From the cell containing the given text, extract its center point as (X, Y) coordinate. 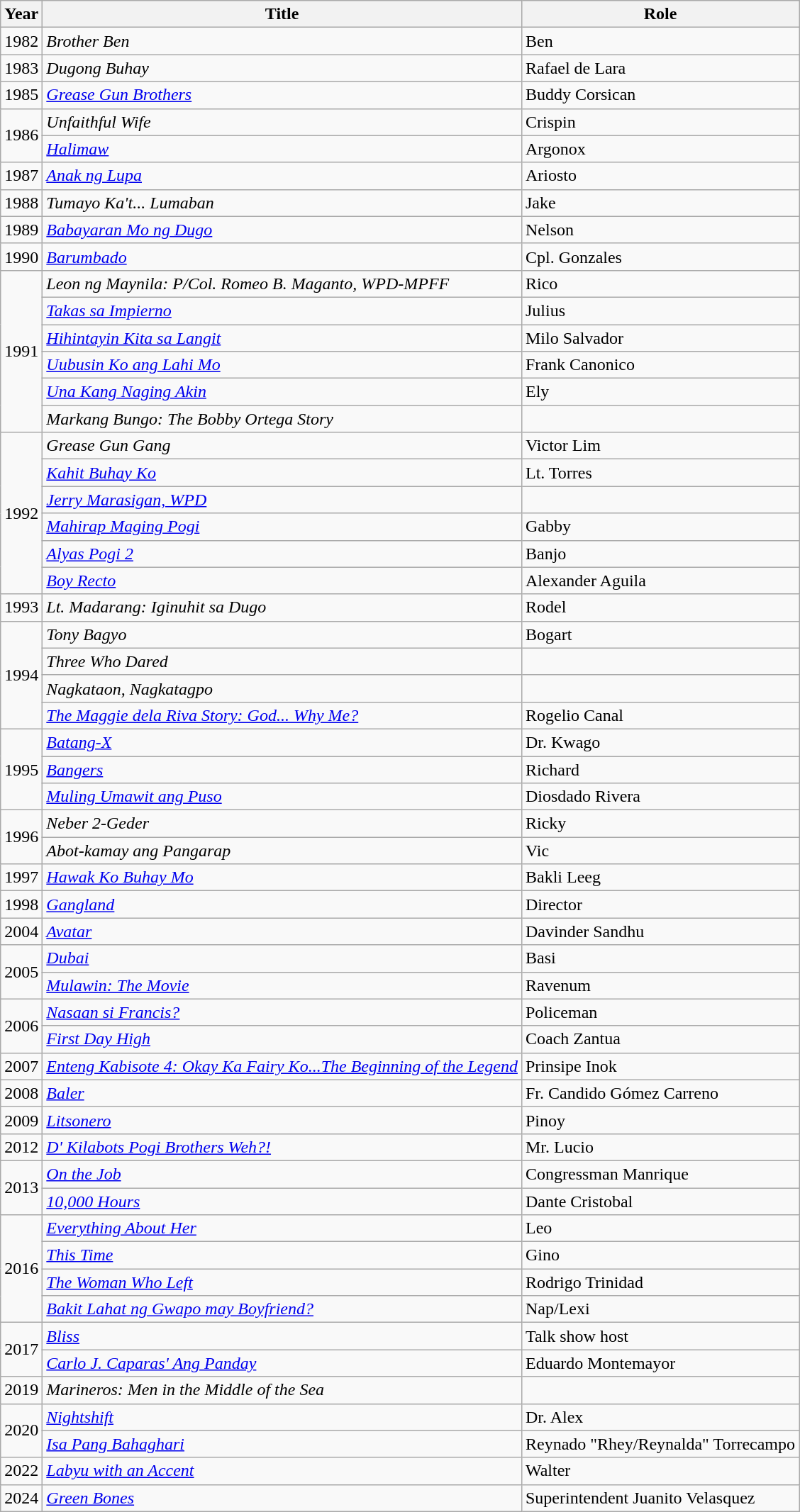
Hawak Ko Buhay Mo (282, 878)
Fr. Candido Gómez Carreno (660, 1093)
Title (282, 14)
1995 (21, 769)
Nelson (660, 230)
Vic (660, 851)
Tumayo Ka't... Lumaban (282, 203)
2017 (21, 1350)
Mahirap Maging Pogi (282, 527)
2016 (21, 1269)
1998 (21, 905)
Una Kang Naging Akin (282, 392)
Grease Gun Brothers (282, 95)
2008 (21, 1093)
Year (21, 14)
Lt. Torres (660, 473)
Bliss (282, 1336)
Halimaw (282, 149)
This Time (282, 1255)
Rogelio Canal (660, 715)
Ariosto (660, 176)
Alyas Pogi 2 (282, 554)
Lt. Madarang: Iginuhit sa Dugo (282, 607)
Green Bones (282, 1498)
Everything About Her (282, 1228)
Jerry Marasigan, WPD (282, 500)
Basi (660, 958)
Director (660, 905)
Victor Lim (660, 446)
Marineros: Men in the Middle of the Sea (282, 1390)
1986 (21, 135)
Reynado "Rhey/Reynalda" Torrecampo (660, 1444)
Milo Salvador (660, 338)
2006 (21, 1026)
Walter (660, 1471)
2022 (21, 1471)
Boy Recto (282, 581)
Dubai (282, 958)
On the Job (282, 1174)
Takas sa Impierno (282, 310)
Avatar (282, 931)
Crispin (660, 122)
Litsonero (282, 1120)
Batang-X (282, 742)
Cpl. Gonzales (660, 257)
Rodrigo Trinidad (660, 1282)
1987 (21, 176)
Carlo J. Caparas' Ang Panday (282, 1363)
Mulawin: The Movie (282, 985)
Nightshift (282, 1417)
1985 (21, 95)
Rico (660, 284)
1990 (21, 257)
Policeman (660, 1012)
Superintendent Juanito Velasquez (660, 1498)
2024 (21, 1498)
Banjo (660, 554)
Congressman Manrique (660, 1174)
Leo (660, 1228)
Nasaan si Francis? (282, 1012)
Babayaran Mo ng Dugo (282, 230)
Coach Zantua (660, 1039)
Abot-kamay ang Pangarap (282, 851)
2019 (21, 1390)
Muling Umawit ang Puso (282, 797)
2007 (21, 1066)
Barumbado (282, 257)
Tony Bagyo (282, 634)
Markang Bungo: The Bobby Ortega Story (282, 419)
Baler (282, 1093)
Nap/Lexi (660, 1309)
Talk show host (660, 1336)
Brother Ben (282, 41)
Frank Canonico (660, 365)
Nagkataon, Nagkatagpo (282, 688)
2009 (21, 1120)
1988 (21, 203)
First Day High (282, 1039)
Ely (660, 392)
Pinoy (660, 1120)
Gangland (282, 905)
Grease Gun Gang (282, 446)
Dugong Buhay (282, 68)
Rafael de Lara (660, 68)
2005 (21, 972)
Davinder Sandhu (660, 931)
Neber 2-Geder (282, 824)
Ben (660, 41)
1983 (21, 68)
Buddy Corsican (660, 95)
Unfaithful Wife (282, 122)
Julius (660, 310)
Prinsipe Inok (660, 1066)
Labyu with an Accent (282, 1471)
Gino (660, 1255)
Enteng Kabisote 4: Okay Ka Fairy Ko...The Beginning of the Legend (282, 1066)
Ravenum (660, 985)
1991 (21, 351)
1996 (21, 837)
Argonox (660, 149)
Dr. Kwago (660, 742)
1992 (21, 513)
1982 (21, 41)
2020 (21, 1430)
Bakit Lahat ng Gwapo may Boyfriend? (282, 1309)
Three Who Dared (282, 661)
1989 (21, 230)
Richard (660, 769)
D' Kilabots Pogi Brothers Weh?! (282, 1147)
2012 (21, 1147)
1997 (21, 878)
Jake (660, 203)
The Woman Who Left (282, 1282)
Eduardo Montemayor (660, 1363)
Rodel (660, 607)
Kahit Buhay Ko (282, 473)
Diosdado Rivera (660, 797)
Hihintayin Kita sa Langit (282, 338)
The Maggie dela Riva Story: God... Why Me? (282, 715)
Dr. Alex (660, 1417)
1993 (21, 607)
10,000 Hours (282, 1202)
2004 (21, 931)
Mr. Lucio (660, 1147)
Role (660, 14)
Bogart (660, 634)
Bangers (282, 769)
Dante Cristobal (660, 1202)
2013 (21, 1187)
Ricky (660, 824)
Alexander Aguila (660, 581)
Anak ng Lupa (282, 176)
Bakli Leeg (660, 878)
Isa Pang Bahaghari (282, 1444)
Gabby (660, 527)
1994 (21, 675)
Uubusin Ko ang Lahi Mo (282, 365)
Leon ng Maynila: P/Col. Romeo B. Maganto, WPD-MPFF (282, 284)
